Search for the cell housing the specified text and yield its (x, y) center coordinate. 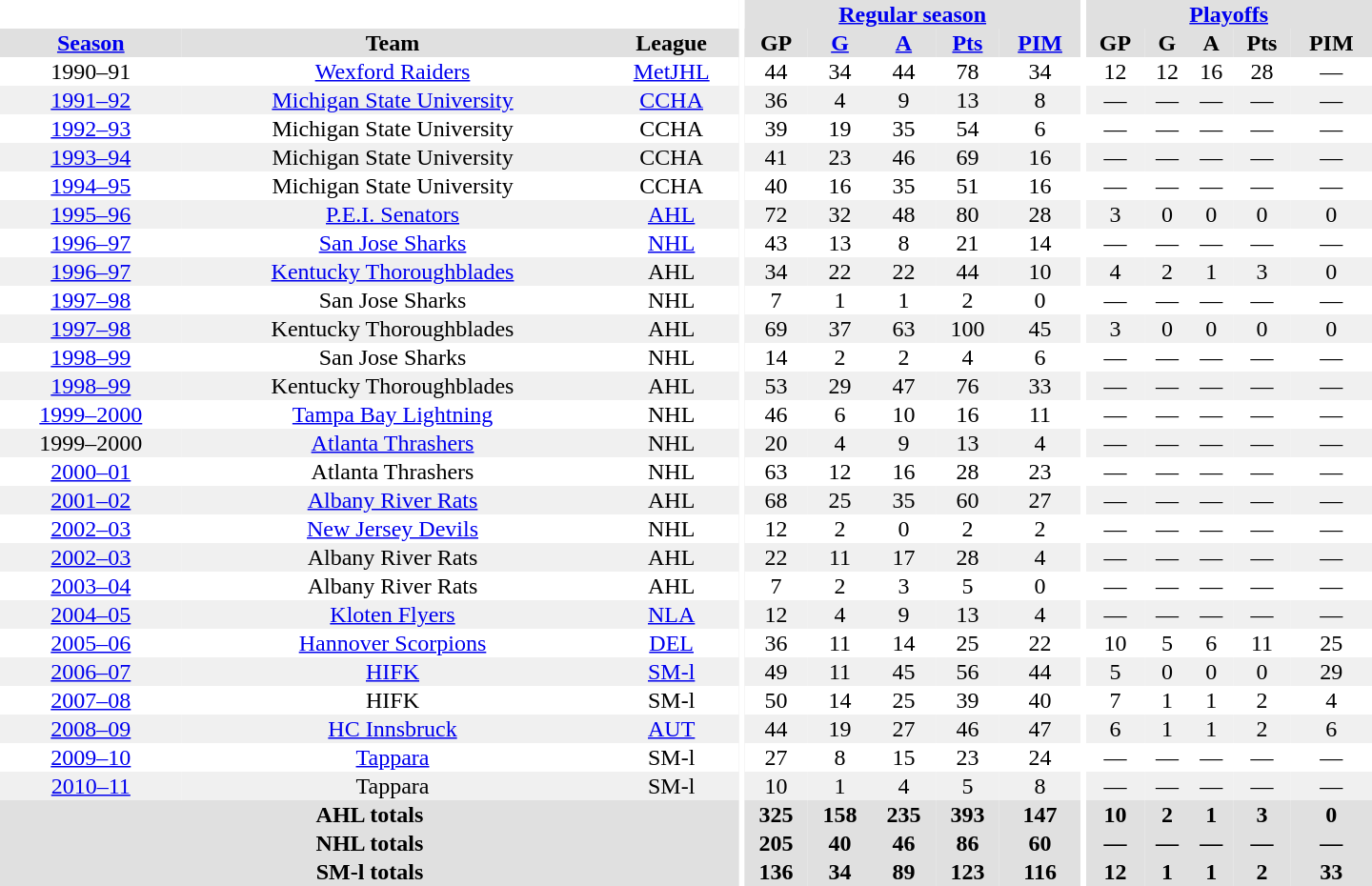
158 (840, 815)
78 (968, 71)
1990–91 (91, 71)
2000–01 (91, 472)
2009–10 (91, 757)
1992–93 (91, 129)
147 (1040, 815)
DEL (671, 643)
15 (903, 757)
76 (968, 386)
205 (776, 843)
100 (968, 329)
72 (776, 214)
2010–11 (91, 786)
Tampa Bay Lightning (393, 414)
136 (776, 872)
SM-l totals (370, 872)
123 (968, 872)
17 (903, 557)
235 (903, 815)
41 (776, 157)
2005–06 (91, 643)
53 (776, 386)
League (671, 43)
1991–92 (91, 100)
24 (1040, 757)
2003–04 (91, 586)
54 (968, 129)
68 (776, 500)
Season (91, 43)
20 (776, 443)
2008–09 (91, 729)
48 (903, 214)
89 (903, 872)
2001–02 (91, 500)
116 (1040, 872)
New Jersey Devils (393, 529)
Kloten Flyers (393, 614)
AHL totals (370, 815)
NLA (671, 614)
393 (968, 815)
Wexford Raiders (393, 71)
80 (968, 214)
37 (840, 329)
NHL totals (370, 843)
2004–05 (91, 614)
1994–95 (91, 186)
51 (968, 186)
1993–94 (91, 157)
2006–07 (91, 672)
Team (393, 43)
HC Innsbruck (393, 729)
MetJHL (671, 71)
AUT (671, 729)
43 (776, 243)
Hannover Scorpions (393, 643)
P.E.I. Senators (393, 214)
86 (968, 843)
Playoffs (1229, 14)
1995–96 (91, 214)
21 (968, 243)
50 (776, 700)
325 (776, 815)
49 (776, 672)
2007–08 (91, 700)
56 (968, 672)
Regular season (913, 14)
32 (840, 214)
